Search for the cell housing the specified text and yield its (x, y) center coordinate. 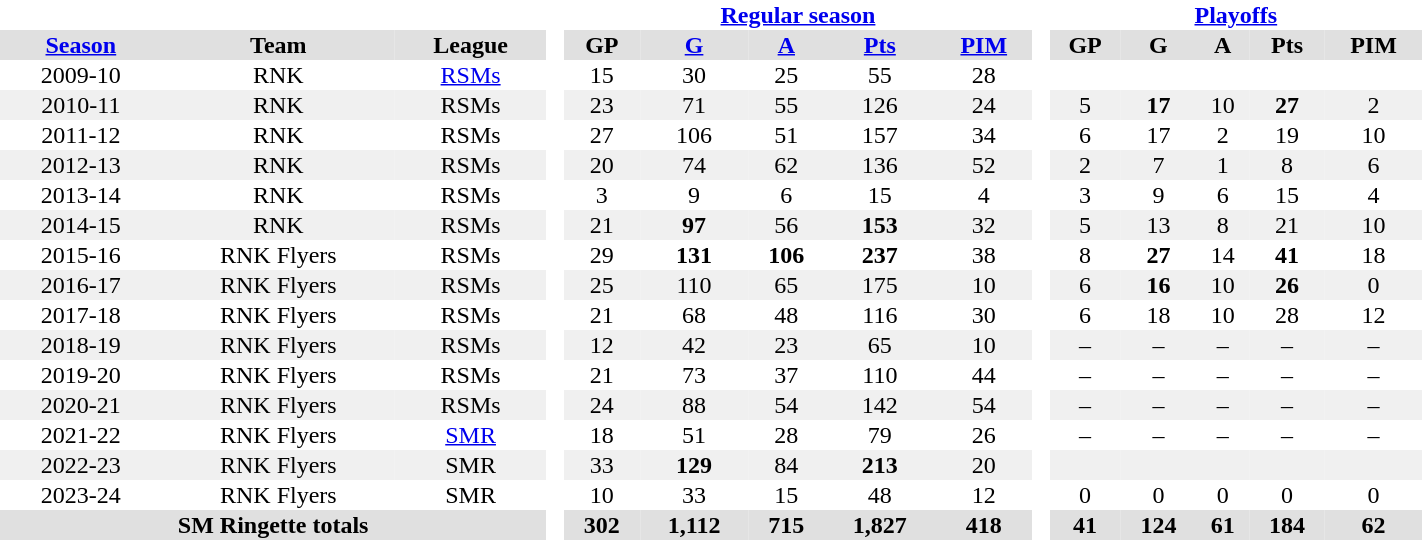
136 (880, 165)
68 (694, 315)
184 (1287, 525)
2014-15 (81, 225)
34 (984, 135)
56 (786, 225)
88 (694, 405)
19 (1287, 135)
29 (602, 255)
Season (81, 45)
2011-12 (81, 135)
44 (984, 375)
418 (984, 525)
2016-17 (81, 285)
2009-10 (81, 75)
37 (786, 375)
42 (694, 345)
52 (984, 165)
73 (694, 375)
302 (602, 525)
16 (1158, 285)
116 (880, 315)
2018-19 (81, 345)
1 (1222, 165)
7 (1158, 165)
74 (694, 165)
2015-16 (81, 255)
2012-13 (81, 165)
38 (984, 255)
2010-11 (81, 105)
79 (880, 435)
175 (880, 285)
1,827 (880, 525)
League (470, 45)
2019-20 (81, 375)
715 (786, 525)
157 (880, 135)
2013-14 (81, 195)
213 (880, 465)
13 (1158, 225)
2021-22 (81, 435)
Playoffs (1236, 15)
SM Ringette totals (273, 525)
129 (694, 465)
126 (880, 105)
71 (694, 105)
124 (1158, 525)
2022-23 (81, 465)
131 (694, 255)
153 (880, 225)
237 (880, 255)
Team (278, 45)
2023-24 (81, 495)
61 (1222, 525)
32 (984, 225)
2020-21 (81, 405)
Regular season (798, 15)
2017-18 (81, 315)
84 (786, 465)
97 (694, 225)
142 (880, 405)
1,112 (694, 525)
14 (1222, 255)
